From the cell containing the given text, extract its center point as [X, Y] coordinate. 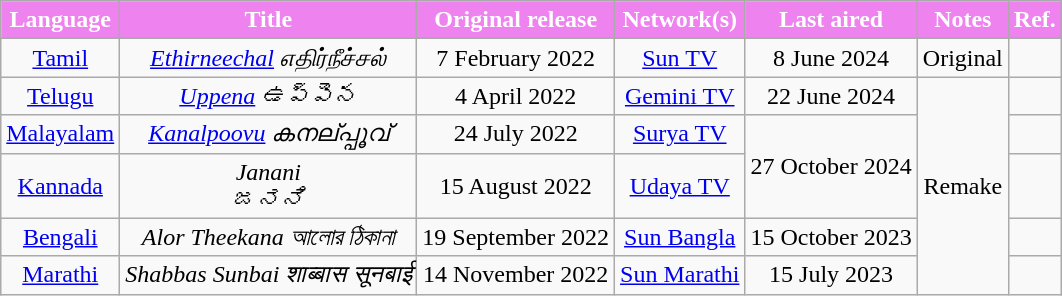
Kannada [60, 186]
Janani ಜನನಿ [268, 186]
22 June 2024 [831, 96]
15 October 2023 [831, 237]
4 April 2022 [516, 96]
Sun Marathi [680, 275]
24 July 2022 [516, 134]
Network(s) [680, 20]
15 August 2022 [516, 186]
Shabbas Sunbai शाब्बास सूनबाई [268, 275]
Remake [962, 186]
Language [60, 20]
8 June 2024 [831, 58]
Malayalam [60, 134]
14 November 2022 [516, 275]
Marathi [60, 275]
Original release [516, 20]
Tamil [60, 58]
Sun Bangla [680, 237]
7 February 2022 [516, 58]
Surya TV [680, 134]
15 July 2023 [831, 275]
Uppena ఉప్పెన [268, 96]
27 October 2024 [831, 166]
Alor Theekana আলোর ঠিকানা [268, 237]
Sun TV [680, 58]
Gemini TV [680, 96]
Title [268, 20]
Udaya TV [680, 186]
Kanalpoovu കനല്പ്പൂവ് [268, 134]
Bengali [60, 237]
Original [962, 58]
Ref. [1034, 20]
Notes [962, 20]
Ethirneechal எதிர்நீச்சல் [268, 58]
Telugu [60, 96]
19 September 2022 [516, 237]
Last aired [831, 20]
